Identify which cell holds the provided text, then report its [X, Y] central coordinate. 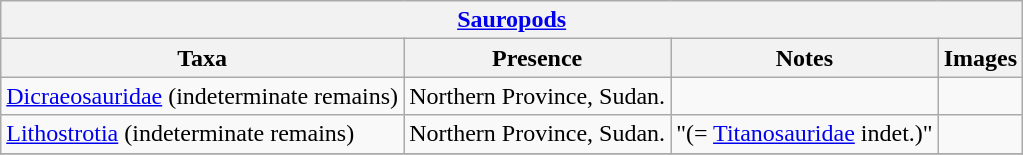
Images [980, 58]
Dicraeosauridae (indeterminate remains) [202, 96]
Notes [805, 58]
Taxa [202, 58]
Sauropods [512, 20]
Presence [538, 58]
Lithostrotia (indeterminate remains) [202, 134]
"(= Titanosauridae indet.)" [805, 134]
